Determine the [x, y] coordinate at the center of the cell enclosing the given text.  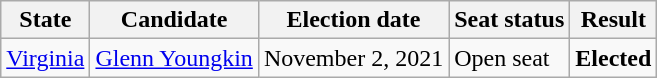
Virginia [46, 58]
Candidate [174, 20]
Election date [353, 20]
Result [614, 20]
State [46, 20]
Elected [614, 58]
Glenn Youngkin [174, 58]
November 2, 2021 [353, 58]
Seat status [510, 20]
Open seat [510, 58]
